Find where the given text appears and provide that cell's center as [X, Y] coordinate. 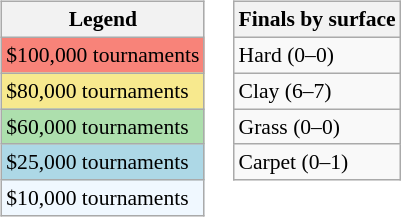
Clay (6–7) [318, 91]
Legend [102, 20]
$100,000 tournaments [102, 55]
$25,000 tournaments [102, 162]
$60,000 tournaments [102, 127]
Hard (0–0) [318, 55]
Finals by surface [318, 20]
Grass (0–0) [318, 127]
Carpet (0–1) [318, 162]
$10,000 tournaments [102, 198]
$80,000 tournaments [102, 91]
